Pinpoint the cell where the given text exists, returning its (x, y) midpoint coordinate. 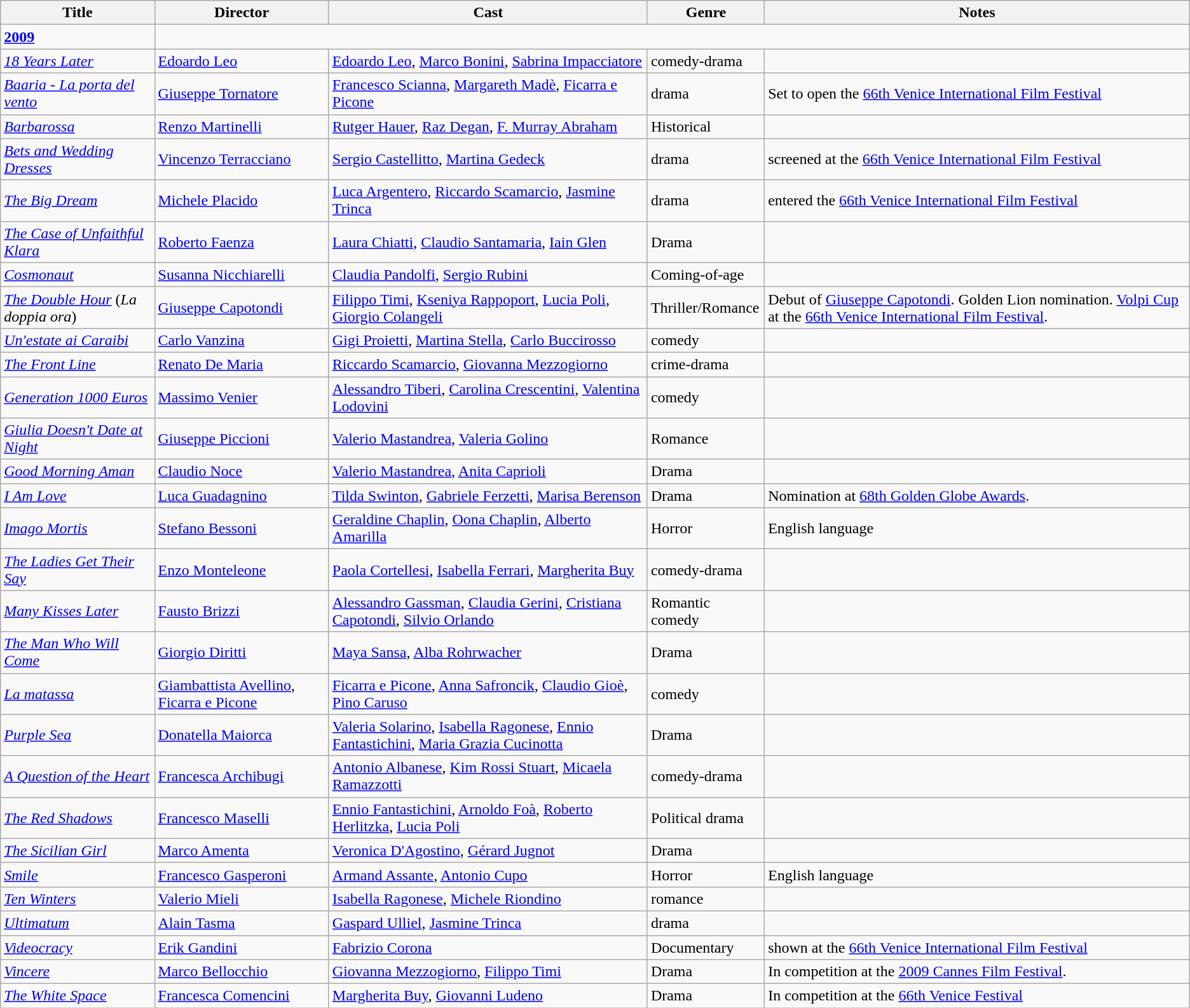
Maya Sansa, Alba Rohrwacher (488, 652)
Giuseppe Piccioni (242, 439)
Fabrizio Corona (488, 948)
Valerio Mastandrea, Anita Caprioli (488, 472)
2009 (78, 37)
Francesca Comencini (242, 996)
Massimo Venier (242, 397)
The White Space (78, 996)
Geraldine Chaplin, Oona Chaplin, Alberto Amarilla (488, 529)
Francesco Scianna, Margareth Madè, Ficarra e Picone (488, 94)
Ficarra e Picone, Anna Safroncik, Claudio Gioè, Pino Caruso (488, 694)
Good Morning Aman (78, 472)
La matassa (78, 694)
Enzo Monteleone (242, 569)
Donatella Maiorca (242, 735)
Un'estate ai Caraibi (78, 340)
Claudia Pandolfi, Sergio Rubini (488, 275)
Many Kisses Later (78, 611)
Tilda Swinton, Gabriele Ferzetti, Marisa Berenson (488, 496)
Francesca Archibugi (242, 777)
Alessandro Gassman, Claudia Gerini, Cristiana Capotondi, Silvio Orlando (488, 611)
screened at the 66th Venice International Film Festival (978, 159)
Purple Sea (78, 735)
The Case of Unfaithful Klara (78, 242)
Laura Chiatti, Claudio Santamaria, Iain Glen (488, 242)
Videocracy (78, 948)
Cosmonaut (78, 275)
entered the 66th Venice International Film Festival (978, 201)
Thriller/Romance (706, 308)
Vincenzo Terracciano (242, 159)
Marco Bellocchio (242, 972)
Valeria Solarino, Isabella Ragonese, Ennio Fantastichini, Maria Grazia Cucinotta (488, 735)
Filippo Timi, Kseniya Rappoport, Lucia Poli, Giorgio Colangeli (488, 308)
Giulia Doesn't Date at Night (78, 439)
Set to open the 66th Venice International Film Festival (978, 94)
Cast (488, 13)
Romance (706, 439)
Ultimatum (78, 923)
Smile (78, 875)
Notes (978, 13)
Valerio Mieli (242, 899)
Luca Argentero, Riccardo Scamarcio, Jasmine Trinca (488, 201)
Historical (706, 126)
Gigi Proietti, Martina Stella, Carlo Buccirosso (488, 340)
shown at the 66th Venice International Film Festival (978, 948)
The Man Who Will Come (78, 652)
Director (242, 13)
Baaria - La porta del vento (78, 94)
Rutger Hauer, Raz Degan, F. Murray Abraham (488, 126)
The Big Dream (78, 201)
Alain Tasma (242, 923)
Edoardo Leo, Marco Bonini, Sabrina Impacciatore (488, 61)
Michele Placido (242, 201)
Francesco Maselli (242, 817)
The Double Hour (La doppia ora) (78, 308)
Imago Mortis (78, 529)
The Ladies Get Their Say (78, 569)
The Front Line (78, 364)
Coming-of-age (706, 275)
Renato De Maria (242, 364)
Valerio Mastandrea, Valeria Golino (488, 439)
Margherita Buy, Giovanni Ludeno (488, 996)
Edoardo Leo (242, 61)
Vincere (78, 972)
Alessandro Tiberi, Carolina Crescentini, Valentina Lodovini (488, 397)
romance (706, 899)
Gaspard Ulliel, Jasmine Trinca (488, 923)
18 Years Later (78, 61)
Riccardo Scamarcio, Giovanna Mezzogiorno (488, 364)
Roberto Faenza (242, 242)
Romantic comedy (706, 611)
Generation 1000 Euros (78, 397)
Giuseppe Capotondi (242, 308)
Debut of Giuseppe Capotondi. Golden Lion nomination. Volpi Cup at the 66th Venice International Film Festival. (978, 308)
Marco Amenta (242, 850)
Paola Cortellesi, Isabella Ferrari, Margherita Buy (488, 569)
crime-drama (706, 364)
Stefano Bessoni (242, 529)
Francesco Gasperoni (242, 875)
Armand Assante, Antonio Cupo (488, 875)
In competition at the 2009 Cannes Film Festival. (978, 972)
Giorgio Diritti (242, 652)
Political drama (706, 817)
The Red Shadows (78, 817)
Ten Winters (78, 899)
The Sicilian Girl (78, 850)
In competition at the 66th Venice Festival (978, 996)
Documentary (706, 948)
Claudio Noce (242, 472)
Ennio Fantastichini, Arnoldo Foà, Roberto Herlitzka, Lucia Poli (488, 817)
Nomination at 68th Golden Globe Awards. (978, 496)
Luca Guadagnino (242, 496)
Bets and Wedding Dresses (78, 159)
Sergio Castellitto, Martina Gedeck (488, 159)
Barbarossa (78, 126)
A Question of the Heart (78, 777)
Giuseppe Tornatore (242, 94)
Veronica D'Agostino, Gérard Jugnot (488, 850)
Carlo Vanzina (242, 340)
I Am Love (78, 496)
Genre (706, 13)
Isabella Ragonese, Michele Riondino (488, 899)
Giambattista Avellino, Ficarra e Picone (242, 694)
Erik Gandini (242, 948)
Fausto Brizzi (242, 611)
Renzo Martinelli (242, 126)
Susanna Nicchiarelli (242, 275)
Title (78, 13)
Antonio Albanese, Kim Rossi Stuart, Micaela Ramazzotti (488, 777)
Giovanna Mezzogiorno, Filippo Timi (488, 972)
